From the cell containing the given text, extract its center point as (X, Y) coordinate. 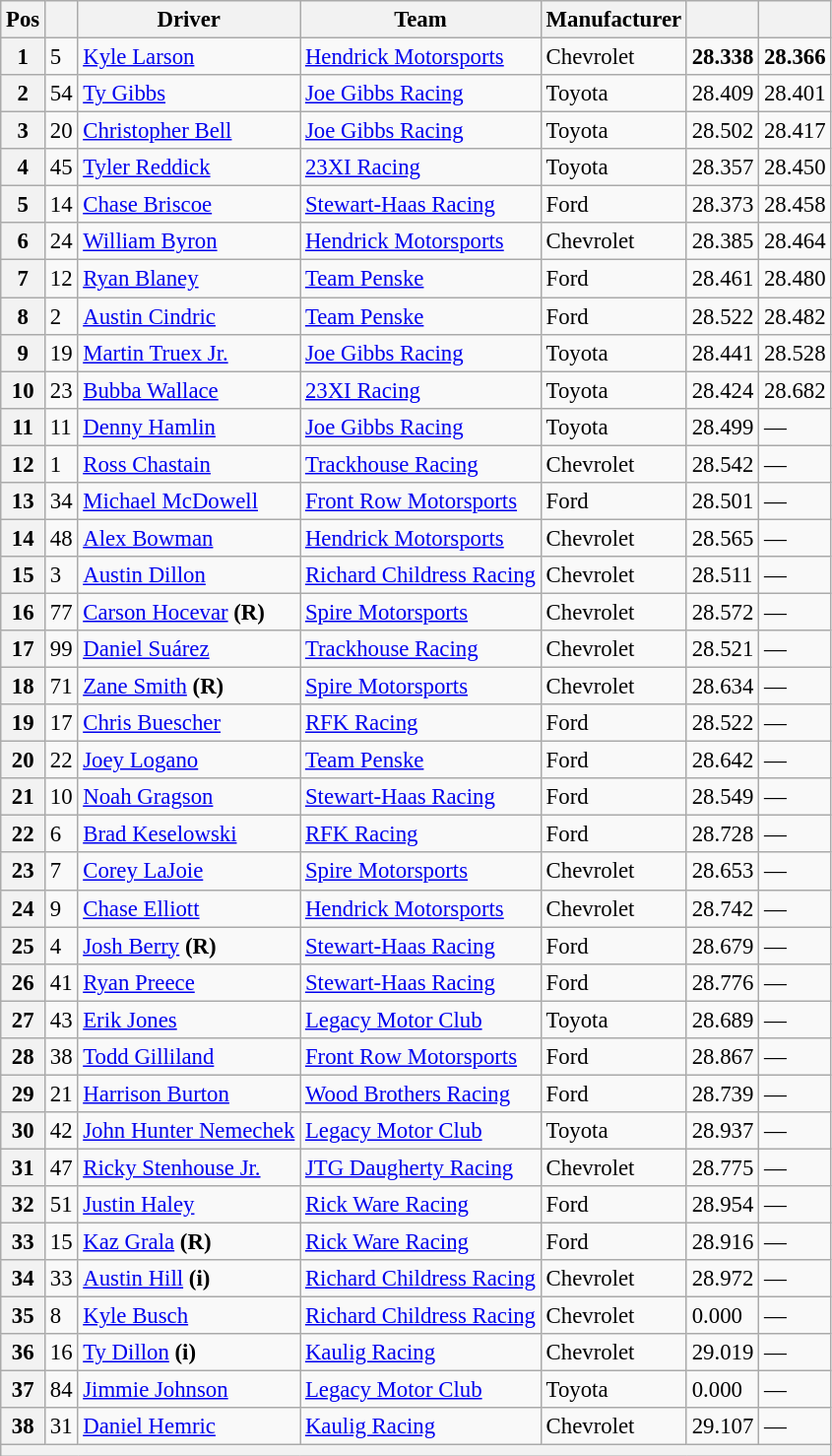
Michael McDowell (189, 501)
Austin Dillon (189, 575)
Alex Bowman (189, 538)
26 (24, 982)
Brad Keselowski (189, 834)
28.728 (723, 834)
54 (61, 94)
28.549 (723, 797)
48 (61, 538)
Austin Cindric (189, 316)
Corey LaJoie (189, 872)
Joey Logano (189, 761)
28.401 (796, 94)
Todd Gilliland (189, 1057)
28.542 (723, 464)
John Hunter Nemechek (189, 1131)
28.461 (723, 279)
84 (61, 1390)
Chris Buescher (189, 723)
Ross Chastain (189, 464)
28.499 (723, 427)
28.565 (723, 538)
28.450 (796, 167)
28.634 (723, 687)
47 (61, 1167)
28.357 (723, 167)
Chase Briscoe (189, 205)
Ryan Preece (189, 982)
99 (61, 649)
28.954 (723, 1205)
Daniel Hemric (189, 1427)
28.417 (796, 131)
28.482 (796, 316)
Christopher Bell (189, 131)
29 (24, 1093)
28.653 (723, 872)
32 (24, 1205)
28.409 (723, 94)
28.972 (723, 1279)
28.776 (723, 982)
Ricky Stenhouse Jr. (189, 1167)
Daniel Suárez (189, 649)
35 (24, 1316)
71 (61, 687)
Justin Haley (189, 1205)
36 (24, 1353)
28.775 (723, 1167)
28.458 (796, 205)
28.572 (723, 612)
77 (61, 612)
45 (61, 167)
28.511 (723, 575)
28.385 (723, 241)
28.867 (723, 1057)
13 (24, 501)
William Byron (189, 241)
28.424 (723, 390)
42 (61, 1131)
37 (24, 1390)
Ryan Blaney (189, 279)
29.019 (723, 1353)
Harrison Burton (189, 1093)
28.739 (723, 1093)
Kyle Larson (189, 57)
28.366 (796, 57)
28.521 (723, 649)
28.501 (723, 501)
Zane Smith (R) (189, 687)
18 (24, 687)
Austin Hill (i) (189, 1279)
28.937 (723, 1131)
28.916 (723, 1242)
28.642 (723, 761)
28.502 (723, 131)
Bubba Wallace (189, 390)
28.480 (796, 279)
28.689 (723, 1020)
28.679 (723, 946)
Tyler Reddick (189, 167)
Driver (189, 20)
Pos (24, 20)
Erik Jones (189, 1020)
Wood Brothers Racing (421, 1093)
Jimmie Johnson (189, 1390)
28.464 (796, 241)
51 (61, 1205)
Kaz Grala (R) (189, 1242)
Ty Gibbs (189, 94)
27 (24, 1020)
JTG Daugherty Racing (421, 1167)
29.107 (723, 1427)
Team (421, 20)
28.528 (796, 353)
28.373 (723, 205)
Ty Dillon (i) (189, 1353)
Martin Truex Jr. (189, 353)
28.338 (723, 57)
41 (61, 982)
28.742 (723, 908)
Manufacturer (613, 20)
25 (24, 946)
Kyle Busch (189, 1316)
Josh Berry (R) (189, 946)
28 (24, 1057)
Noah Gragson (189, 797)
Denny Hamlin (189, 427)
28.441 (723, 353)
Carson Hocevar (R) (189, 612)
Chase Elliott (189, 908)
43 (61, 1020)
30 (24, 1131)
28.682 (796, 390)
